Extract the (X, Y) coordinate from the center of the cell holding the provided text.  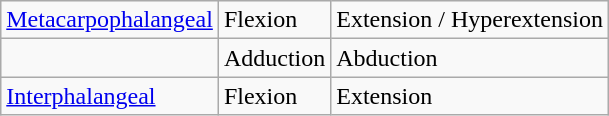
Extension / Hyperextension (470, 20)
Metacarpophalangeal (110, 20)
Adduction (274, 58)
Interphalangeal (110, 96)
Extension (470, 96)
Abduction (470, 58)
